Extract the [X, Y] coordinate from the center of the cell holding the provided text.  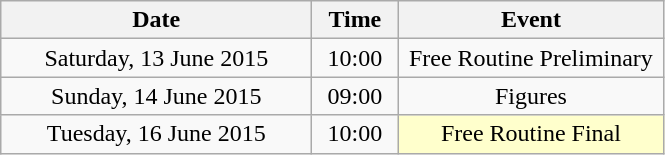
Date [156, 20]
09:00 [355, 96]
Free Routine Preliminary [531, 58]
Free Routine Final [531, 134]
Figures [531, 96]
Event [531, 20]
Time [355, 20]
Tuesday, 16 June 2015 [156, 134]
Saturday, 13 June 2015 [156, 58]
Sunday, 14 June 2015 [156, 96]
